Determine the [x, y] coordinate at the center of the cell enclosing the given text.  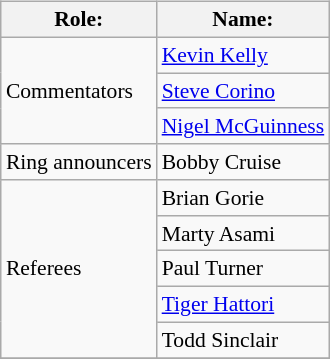
Steve Corino [244, 91]
Todd Sinclair [244, 340]
Brian Gorie [244, 198]
Bobby Cruise [244, 162]
Paul Turner [244, 269]
Nigel McGuinness [244, 126]
Role: [79, 20]
Commentators [79, 90]
Marty Asami [244, 233]
Referees [79, 269]
Ring announcers [79, 162]
Tiger Hattori [244, 305]
Kevin Kelly [244, 55]
Name: [244, 20]
